Pinpoint the cell where the given text exists, returning its (X, Y) midpoint coordinate. 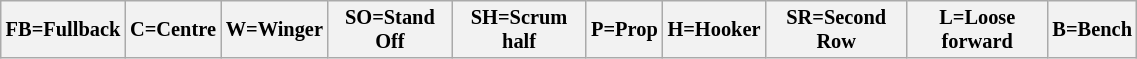
C=Centre (173, 29)
B=Bench (1092, 29)
SH=Scrum half (519, 29)
W=Winger (274, 29)
SR=Second Row (836, 29)
H=Hooker (714, 29)
SO=Stand Off (390, 29)
FB=Fullback (63, 29)
P=Prop (624, 29)
L=Loose forward (977, 29)
